Output the [X, Y] coordinate of the center of the cell containing the given text.  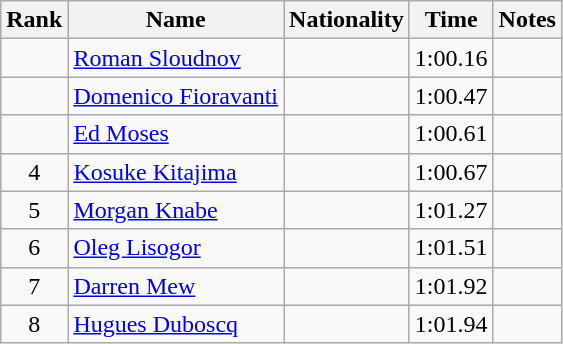
Oleg Lisogor [176, 248]
Ed Moses [176, 134]
Darren Mew [176, 286]
Morgan Knabe [176, 210]
7 [34, 286]
1:00.67 [451, 172]
Domenico Fioravanti [176, 96]
1:01.51 [451, 248]
Kosuke Kitajima [176, 172]
8 [34, 324]
Hugues Duboscq [176, 324]
6 [34, 248]
5 [34, 210]
Rank [34, 20]
Roman Sloudnov [176, 58]
Time [451, 20]
1:01.92 [451, 286]
1:00.47 [451, 96]
1:00.16 [451, 58]
1:01.94 [451, 324]
1:00.61 [451, 134]
Nationality [347, 20]
Notes [527, 20]
1:01.27 [451, 210]
4 [34, 172]
Name [176, 20]
